Capture the cell that displays the provided text and extract its (x, y) central coordinate. 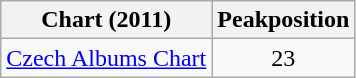
Chart (2011) (106, 20)
Czech Albums Chart (106, 58)
23 (284, 58)
Peakposition (284, 20)
